From the cell containing the given text, extract its center point as [X, Y] coordinate. 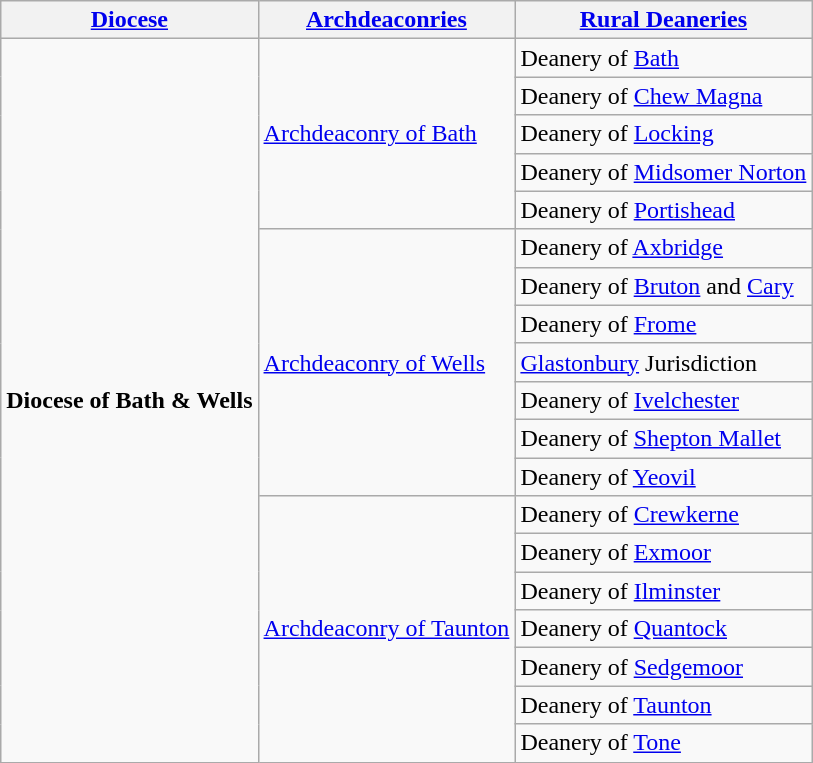
Deanery of Taunton [664, 705]
Archdeaconry of Bath [386, 134]
Deanery of Yeovil [664, 477]
Deanery of Portishead [664, 210]
Archdeaconry of Taunton [386, 629]
Deanery of Bruton and Cary [664, 286]
Deanery of Ilminster [664, 591]
Deanery of Crewkerne [664, 515]
Deanery of Shepton Mallet [664, 438]
Deanery of Exmoor [664, 553]
Deanery of Bath [664, 58]
Deanery of Midsomer Norton [664, 172]
Archdeaconry of Wells [386, 362]
Deanery of Sedgemoor [664, 667]
Diocese [130, 20]
Deanery of Tone [664, 743]
Glastonbury Jurisdiction [664, 362]
Deanery of Frome [664, 324]
Diocese of Bath & Wells [130, 400]
Archdeaconries [386, 20]
Deanery of Quantock [664, 629]
Rural Deaneries [664, 20]
Deanery of Axbridge [664, 248]
Deanery of Chew Magna [664, 96]
Deanery of Ivelchester [664, 400]
Deanery of Locking [664, 134]
